Provide the [X, Y] coordinate of the cell's center where the given text is located.  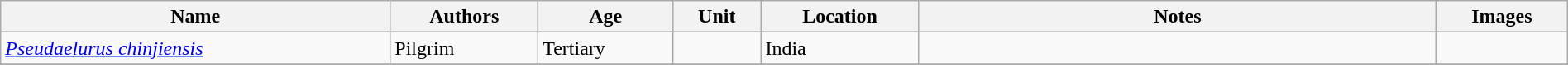
Unit [717, 17]
Notes [1178, 17]
Tertiary [605, 48]
Images [1502, 17]
Age [605, 17]
Location [840, 17]
Pseudaelurus chinjiensis [195, 48]
Authors [465, 17]
Name [195, 17]
Pilgrim [465, 48]
India [840, 48]
